Scan for the cell matching the given text and deliver its (X, Y) coordinate at center. 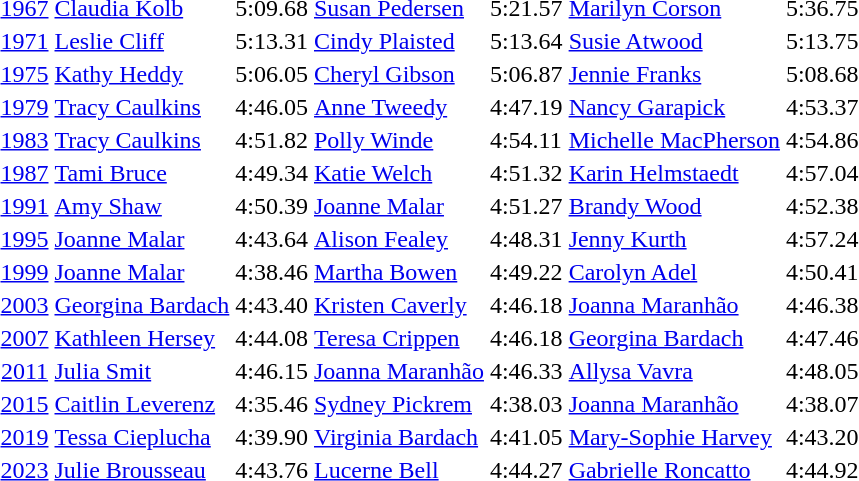
Julia Smit (142, 371)
4:49.34 (272, 173)
5:13.31 (272, 41)
Katie Welch (398, 173)
4:43.64 (272, 239)
Teresa Crippen (398, 338)
Polly Winde (398, 140)
Tami Bruce (142, 173)
Mary-Sophie Harvey (674, 437)
Leslie Cliff (142, 41)
5:06.87 (526, 74)
4:44.08 (272, 338)
4:47.19 (526, 107)
4:50.39 (272, 206)
4:46.15 (272, 371)
4:48.31 (526, 239)
Jennie Franks (674, 74)
4:51.82 (272, 140)
Caitlin Leverenz (142, 404)
Tessa Cieplucha (142, 437)
Karin Helmstaedt (674, 173)
Anne Tweedy (398, 107)
Cindy Plaisted (398, 41)
Cheryl Gibson (398, 74)
Carolyn Adel (674, 272)
4:54.11 (526, 140)
5:06.05 (272, 74)
Martha Bowen (398, 272)
4:35.46 (272, 404)
Jenny Kurth (674, 239)
4:46.33 (526, 371)
4:49.22 (526, 272)
Sydney Pickrem (398, 404)
4:43.40 (272, 305)
4:39.90 (272, 437)
Brandy Wood (674, 206)
Susie Atwood (674, 41)
Michelle MacPherson (674, 140)
4:41.05 (526, 437)
4:51.27 (526, 206)
Nancy Garapick (674, 107)
Allysa Vavra (674, 371)
Alison Fealey (398, 239)
Virginia Bardach (398, 437)
Kathleen Hersey (142, 338)
4:46.05 (272, 107)
Kristen Caverly (398, 305)
Kathy Heddy (142, 74)
4:38.03 (526, 404)
4:38.46 (272, 272)
5:13.64 (526, 41)
Amy Shaw (142, 206)
4:51.32 (526, 173)
